Provide the (x, y) coordinate of the cell's center where the given text is located.  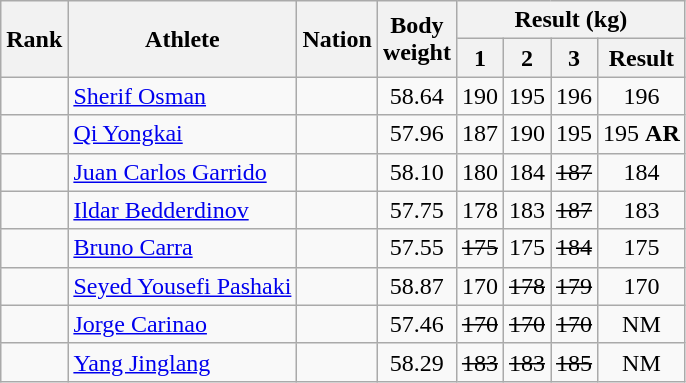
58.29 (416, 362)
57.55 (416, 248)
Ildar Bedderdinov (182, 210)
Seyed Yousefi Pashaki (182, 286)
57.96 (416, 134)
Result (642, 58)
195 AR (642, 134)
2 (526, 58)
57.46 (416, 324)
58.10 (416, 172)
Bodyweight (416, 39)
180 (480, 172)
Athlete (182, 39)
179 (574, 286)
3 (574, 58)
Sherif Osman (182, 96)
Bruno Carra (182, 248)
185 (574, 362)
Juan Carlos Garrido (182, 172)
1 (480, 58)
Jorge Carinao (182, 324)
Yang Jinglang (182, 362)
57.75 (416, 210)
Result (kg) (570, 20)
Qi Yongkai (182, 134)
58.87 (416, 286)
58.64 (416, 96)
Rank (34, 39)
Nation (337, 39)
